Search for the cell housing the specified text and yield its [X, Y] center coordinate. 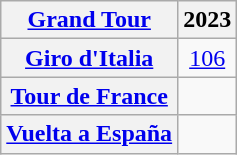
Giro d'Italia [90, 58]
2023 [208, 20]
106 [208, 58]
Grand Tour [90, 20]
Tour de France [90, 96]
Vuelta a España [90, 134]
